Determine the [X, Y] coordinate at the center of the cell enclosing the given text.  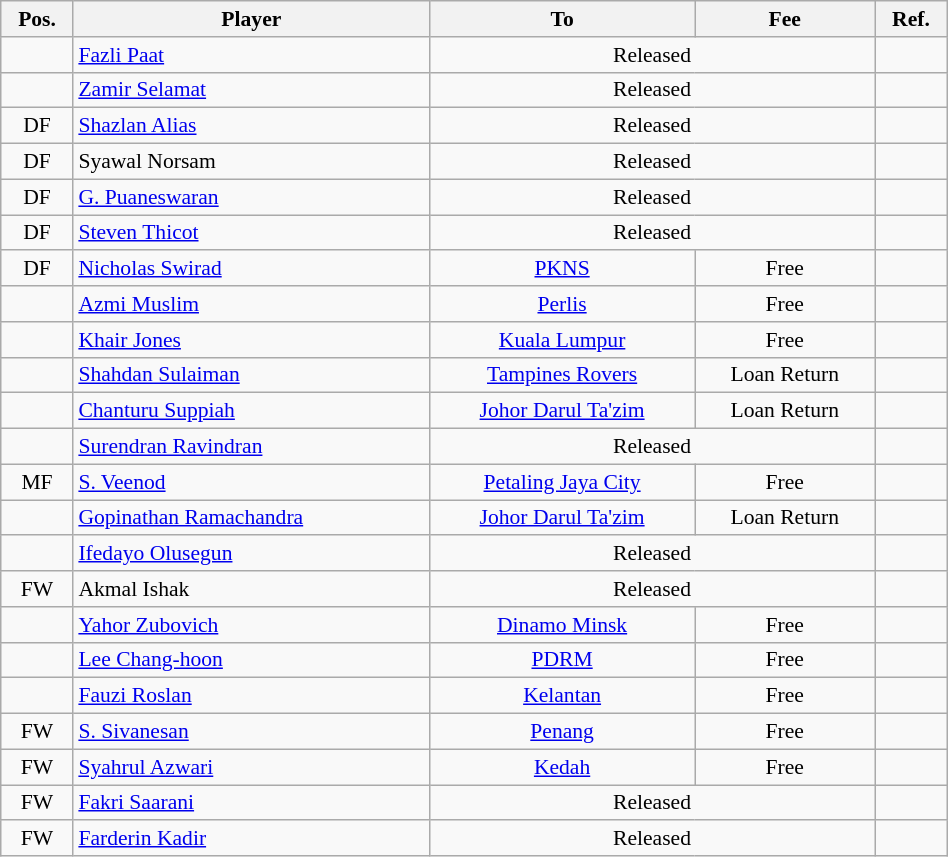
S. Sivanesan [251, 732]
PKNS [562, 269]
Fazli Paat [251, 55]
Ref. [912, 19]
Shazlan Alias [251, 126]
Dinamo Minsk [562, 625]
Yahor Zubovich [251, 625]
S. Veenod [251, 482]
Shahdan Sulaiman [251, 375]
Player [251, 19]
Tampines Rovers [562, 375]
Akmal Ishak [251, 589]
Fee [785, 19]
Steven Thicot [251, 233]
Zamir Selamat [251, 90]
Perlis [562, 304]
Kedah [562, 767]
Gopinathan Ramachandra [251, 518]
Azmi Muslim [251, 304]
Khair Jones [251, 340]
Lee Chang-hoon [251, 660]
Kuala Lumpur [562, 340]
Syahrul Azwari [251, 767]
G. Puaneswaran [251, 197]
Penang [562, 732]
Farderin Kadir [251, 839]
Petaling Jaya City [562, 482]
To [562, 19]
Pos. [38, 19]
Chanturu Suppiah [251, 411]
Syawal Norsam [251, 162]
Nicholas Swirad [251, 269]
MF [38, 482]
Ifedayo Olusegun [251, 554]
Fauzi Roslan [251, 696]
Fakri Saarani [251, 803]
Surendran Ravindran [251, 447]
PDRM [562, 660]
Kelantan [562, 696]
